Detect which cell encompasses the target text, then output its (X, Y) center coordinate. 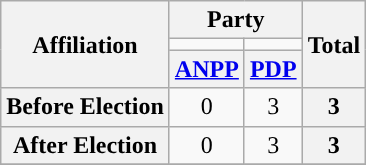
Total (334, 44)
Party (236, 20)
ANPP (206, 69)
Before Election (86, 107)
Affiliation (86, 44)
After Election (86, 145)
PDP (273, 69)
